Return (x, y) of the center of cell containing provided text 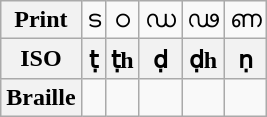
ṇ (246, 59)
ṭh (122, 59)
Print (41, 20)
ട (94, 20)
ഡ (160, 20)
ISO (41, 59)
ണ (246, 20)
ഢ (204, 20)
ḍh (204, 59)
ṭ (94, 59)
ḍ (160, 59)
Braille (41, 97)
ഠ (122, 20)
